Find where the given text appears and provide that cell's center as [x, y] coordinate. 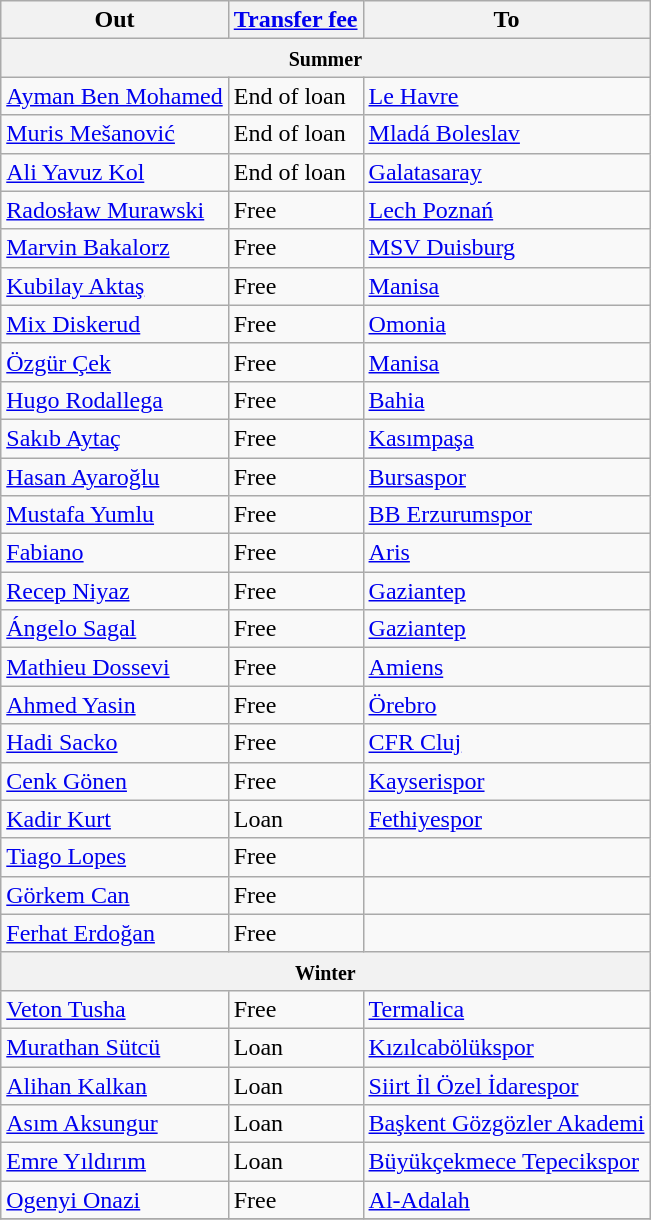
Ahmed Yasin [114, 705]
Kayserispor [506, 781]
Görkem Can [114, 895]
Kadir Kurt [114, 819]
Tiago Lopes [114, 857]
Mix Diskerud [114, 324]
Bahia [506, 400]
Fabiano [114, 553]
Summer [326, 58]
Başkent Gözgözler Akademi [506, 1124]
Örebro [506, 705]
Bursaspor [506, 477]
Siirt İl Özel İdarespor [506, 1085]
Omonia [506, 324]
Termalica [506, 1009]
Hadi Sacko [114, 743]
Mustafa Yumlu [114, 515]
Fethiyespor [506, 819]
Winter [326, 971]
Emre Yıldırım [114, 1162]
Ayman Ben Mohamed [114, 96]
Kubilay Aktaş [114, 286]
Galatasaray [506, 172]
Aris [506, 553]
Asım Aksungur [114, 1124]
Recep Niyaz [114, 591]
Out [114, 20]
Özgür Çek [114, 362]
Kasımpaşa [506, 438]
Cenk Gönen [114, 781]
Ali Yavuz Kol [114, 172]
Sakıb Aytaç [114, 438]
Murathan Sütcü [114, 1047]
Kızılcabölükspor [506, 1047]
MSV Duisburg [506, 248]
Le Havre [506, 96]
Amiens [506, 667]
CFR Cluj [506, 743]
Muris Mešanović [114, 134]
Veton Tusha [114, 1009]
Ángelo Sagal [114, 629]
Al-Adalah [506, 1200]
Marvin Bakalorz [114, 248]
Mladá Boleslav [506, 134]
Ferhat Erdoğan [114, 933]
Ogenyi Onazi [114, 1200]
To [506, 20]
Mathieu Dossevi [114, 667]
BB Erzurumspor [506, 515]
Hasan Ayaroğlu [114, 477]
Alihan Kalkan [114, 1085]
Lech Poznań [506, 210]
Büyükçekmece Tepecikspor [506, 1162]
Radosław Murawski [114, 210]
Hugo Rodallega [114, 400]
Transfer fee [296, 20]
